Search for the cell housing the specified text and yield its (X, Y) center coordinate. 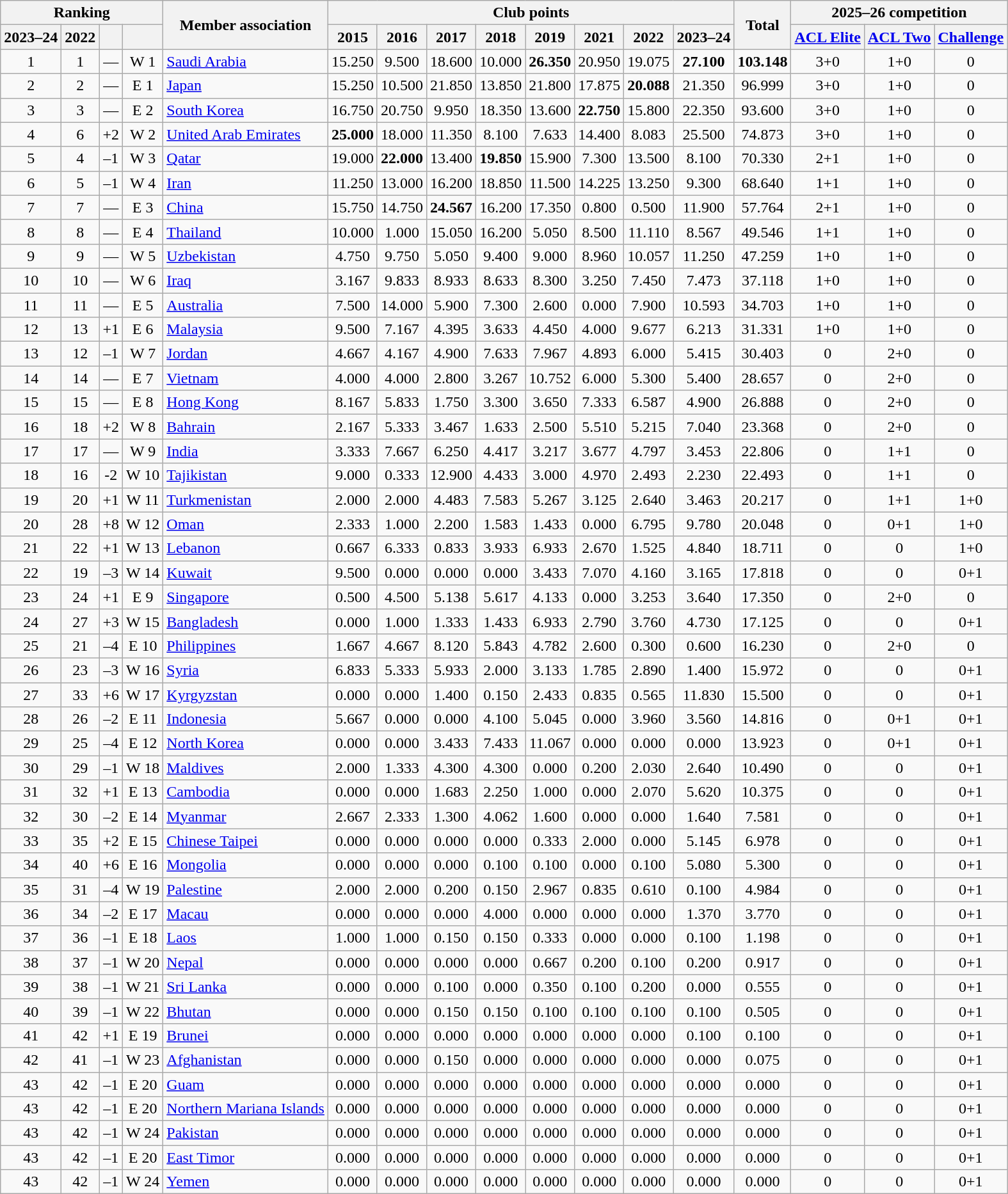
1.640 (704, 816)
E 4 (142, 232)
20.048 (763, 524)
3.677 (599, 451)
20.950 (599, 61)
10.752 (550, 378)
-2 (111, 475)
4.500 (402, 597)
2.070 (649, 792)
21.850 (452, 86)
W 3 (142, 159)
3.463 (704, 500)
W 15 (142, 621)
7.667 (402, 451)
11.900 (704, 207)
3.133 (550, 670)
0.300 (649, 646)
+3 (111, 621)
Kyrgyzstan (246, 694)
2.250 (500, 792)
United Arab Emirates (246, 134)
28.657 (763, 378)
Thailand (246, 232)
W 9 (142, 451)
W 18 (142, 768)
E 19 (142, 1035)
5.415 (704, 354)
7.040 (704, 427)
4.100 (500, 719)
South Korea (246, 110)
6.978 (763, 841)
13.923 (763, 744)
9.950 (452, 110)
E 1 (142, 86)
Singapore (246, 597)
7.967 (550, 354)
7.333 (599, 402)
W 17 (142, 694)
E 13 (142, 792)
2015 (352, 37)
3.770 (763, 914)
+8 (111, 524)
Challenge (971, 37)
20.750 (402, 110)
Nepal (246, 962)
Cambodia (246, 792)
4.450 (550, 330)
Palestine (246, 889)
W 13 (142, 548)
8.500 (599, 232)
15.500 (763, 694)
W 21 (142, 987)
W 22 (142, 1011)
Oman (246, 524)
0.800 (599, 207)
13.850 (500, 86)
13.000 (402, 183)
10.057 (649, 256)
25.500 (704, 134)
4.730 (704, 621)
2.967 (550, 889)
5.833 (402, 402)
W 20 (142, 962)
11.350 (452, 134)
W 16 (142, 670)
13.500 (649, 159)
4.167 (402, 354)
8.960 (599, 256)
East Timor (246, 1158)
Japan (246, 86)
W 12 (142, 524)
0.600 (704, 646)
2.030 (649, 768)
47.259 (763, 256)
E 5 (142, 305)
0.350 (550, 987)
4.782 (550, 646)
5.138 (452, 597)
2016 (402, 37)
3.167 (352, 280)
1.785 (599, 670)
2.200 (452, 524)
W 6 (142, 280)
2.433 (550, 694)
3.253 (649, 597)
4.395 (452, 330)
22.806 (763, 451)
6.833 (352, 670)
Iraq (246, 280)
3.250 (599, 280)
9.750 (402, 256)
Hong Kong (246, 402)
20.217 (763, 500)
3.453 (704, 451)
4.433 (500, 475)
8.083 (649, 134)
9.833 (402, 280)
8.633 (500, 280)
3.760 (649, 621)
1.633 (500, 427)
2.670 (599, 548)
18.850 (500, 183)
E 18 (142, 938)
5.620 (704, 792)
Afghanistan (246, 1060)
10.500 (402, 86)
2019 (550, 37)
8.300 (550, 280)
0.555 (763, 987)
Maldives (246, 768)
Chinese Taipei (246, 841)
15.750 (352, 207)
E 12 (142, 744)
7.070 (599, 573)
2.167 (352, 427)
W 10 (142, 475)
4.417 (500, 451)
23.368 (763, 427)
4.893 (599, 354)
26.350 (550, 61)
2.230 (704, 475)
4.797 (649, 451)
17.875 (599, 86)
W 2 (142, 134)
2025–26 competition (899, 13)
Bangladesh (246, 621)
13.250 (649, 183)
Vietnam (246, 378)
57.764 (763, 207)
India (246, 451)
74.873 (763, 134)
Philippines (246, 646)
Tajikistan (246, 475)
27.100 (704, 61)
7.473 (704, 280)
7.167 (402, 330)
18.350 (500, 110)
11.500 (550, 183)
16.750 (352, 110)
China (246, 207)
Sri Lanka (246, 987)
North Korea (246, 744)
0.610 (649, 889)
1.300 (452, 816)
Yemen (246, 1182)
26.888 (763, 402)
14.750 (402, 207)
21.350 (704, 86)
Kuwait (246, 573)
9.300 (704, 183)
18.711 (763, 548)
Syria (246, 670)
W 7 (142, 354)
4.483 (452, 500)
E 15 (142, 841)
1.525 (649, 548)
Indonesia (246, 719)
5.045 (550, 719)
1.600 (550, 816)
Bahrain (246, 427)
Laos (246, 938)
2017 (452, 37)
96.999 (763, 86)
34.703 (763, 305)
3.633 (500, 330)
15.050 (452, 232)
1.750 (452, 402)
22.000 (402, 159)
Australia (246, 305)
7.583 (500, 500)
70.330 (763, 159)
18.000 (402, 134)
49.546 (763, 232)
1.683 (452, 792)
ACL Two (899, 37)
8.933 (452, 280)
0.917 (763, 962)
W 19 (142, 889)
Qatar (246, 159)
3.960 (649, 719)
2.493 (649, 475)
15.972 (763, 670)
3.000 (550, 475)
0.505 (763, 1011)
3.267 (500, 378)
5.145 (704, 841)
Pakistan (246, 1133)
6.213 (704, 330)
W 1 (142, 61)
2018 (500, 37)
19.075 (649, 61)
5.900 (452, 305)
E 14 (142, 816)
E 8 (142, 402)
7.450 (649, 280)
E 3 (142, 207)
3.560 (704, 719)
W 23 (142, 1060)
3.217 (550, 451)
Northern Mariana Islands (246, 1109)
W 11 (142, 500)
Club points (531, 13)
20.088 (649, 86)
5.215 (649, 427)
Saudi Arabia (246, 61)
14.816 (763, 719)
3.650 (550, 402)
0.565 (649, 694)
4.970 (599, 475)
14.000 (402, 305)
3.640 (704, 597)
Member association (246, 25)
7.500 (352, 305)
7.581 (763, 816)
9.780 (704, 524)
8.120 (452, 646)
17.125 (763, 621)
5.843 (500, 646)
10.375 (763, 792)
6.795 (649, 524)
W 8 (142, 427)
3.300 (500, 402)
5.080 (704, 865)
E 7 (142, 378)
W 4 (142, 183)
11.830 (704, 694)
Ranking (82, 13)
0.075 (763, 1060)
3.125 (599, 500)
2.667 (352, 816)
4.160 (649, 573)
9.400 (500, 256)
11.110 (649, 232)
103.148 (763, 61)
1.370 (704, 914)
3.333 (352, 451)
24.567 (452, 207)
4.750 (352, 256)
6.250 (452, 451)
E 2 (142, 110)
Myanmar (246, 816)
18.600 (452, 61)
8.567 (704, 232)
5.667 (352, 719)
5.510 (599, 427)
E 6 (142, 330)
Brunei (246, 1035)
4.133 (550, 597)
17.818 (763, 573)
2021 (599, 37)
3.165 (704, 573)
13.600 (550, 110)
2.890 (649, 670)
19.850 (500, 159)
12.900 (452, 475)
5.933 (452, 670)
25.000 (352, 134)
Macau (246, 914)
Total (763, 25)
0.833 (452, 548)
1.198 (763, 938)
6.587 (649, 402)
Jordan (246, 354)
5.267 (550, 500)
1.667 (352, 646)
Bhutan (246, 1011)
E 10 (142, 646)
3.933 (500, 548)
19.000 (352, 159)
22.493 (763, 475)
4.062 (500, 816)
E 11 (142, 719)
E 9 (142, 597)
2.790 (599, 621)
22.750 (599, 110)
Malaysia (246, 330)
30.403 (763, 354)
Turkmenistan (246, 500)
15.900 (550, 159)
E 17 (142, 914)
3.467 (452, 427)
Uzbekistan (246, 256)
4.984 (763, 889)
22.350 (704, 110)
W 14 (142, 573)
2.500 (550, 427)
Mongolia (246, 865)
ACL Elite (828, 37)
68.640 (763, 183)
2.800 (452, 378)
9.677 (649, 330)
Iran (246, 183)
Guam (246, 1085)
14.400 (599, 134)
5.617 (500, 597)
7.433 (500, 744)
E 16 (142, 865)
5.400 (704, 378)
Lebanon (246, 548)
8.167 (352, 402)
31.331 (763, 330)
21.800 (550, 86)
W 5 (142, 256)
1.583 (500, 524)
10.490 (763, 768)
37.118 (763, 280)
93.600 (763, 110)
7.900 (649, 305)
15.800 (649, 110)
6.333 (402, 548)
14.225 (599, 183)
13.400 (452, 159)
11.067 (550, 744)
4.840 (704, 548)
16.230 (763, 646)
10.593 (704, 305)
